Scan for the cell matching the given text and deliver its [x, y] coordinate at center. 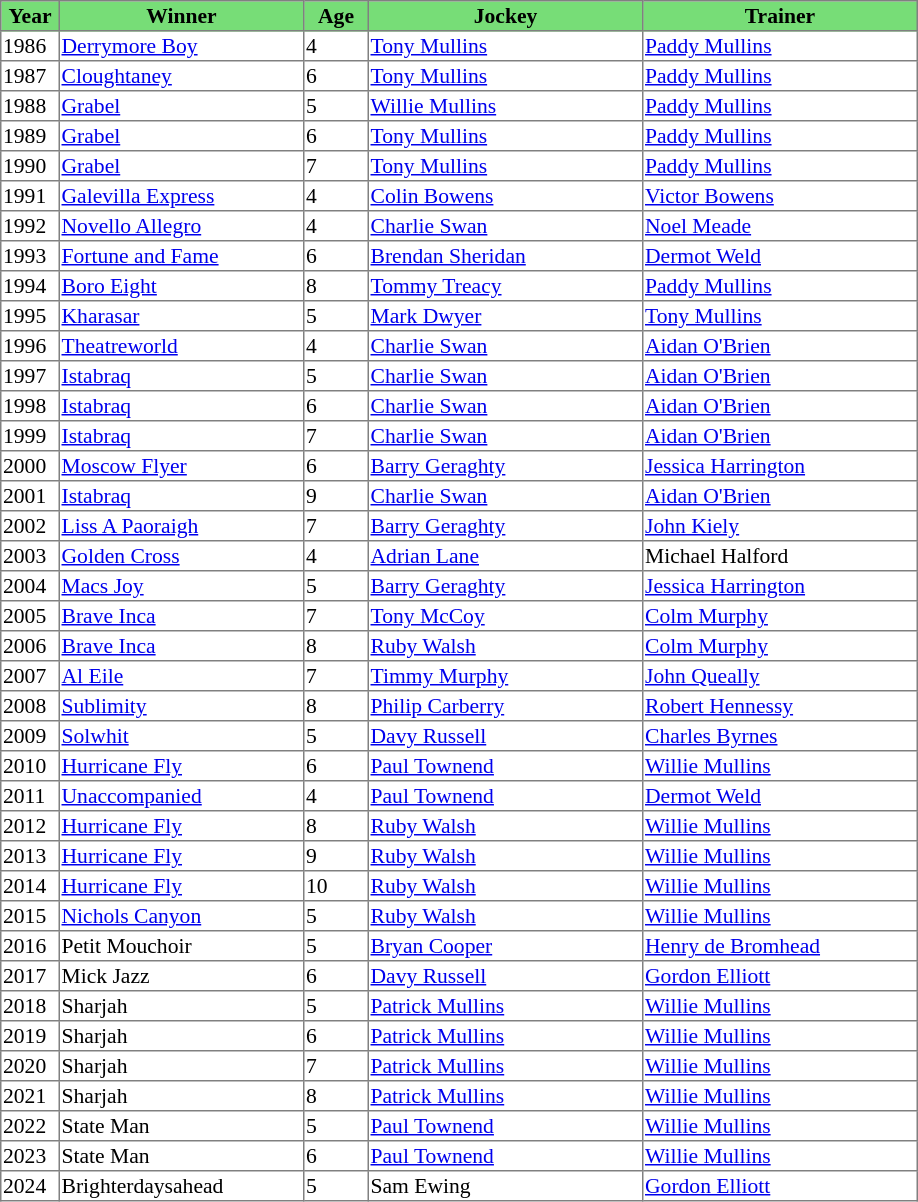
1997 [30, 376]
Moscow Flyer [181, 466]
Unaccompanied [181, 796]
Novello Allegro [181, 226]
Solwhit [181, 736]
Kharasar [181, 316]
2006 [30, 646]
Age [336, 16]
2004 [30, 586]
2024 [30, 1186]
Michael Halford [780, 556]
Theatreworld [181, 346]
Al Eile [181, 676]
2022 [30, 1126]
1999 [30, 436]
2003 [30, 556]
Boro Eight [181, 286]
2009 [30, 736]
Derrymore Boy [181, 46]
Mick Jazz [181, 976]
2011 [30, 796]
2021 [30, 1096]
Brighterdaysahead [181, 1186]
Nichols Canyon [181, 916]
Brendan Sheridan [505, 256]
1993 [30, 256]
Adrian Lane [505, 556]
Bryan Cooper [505, 946]
2012 [30, 826]
2008 [30, 706]
Tommy Treacy [505, 286]
2002 [30, 526]
1987 [30, 76]
2015 [30, 916]
Colin Bowens [505, 196]
2023 [30, 1156]
1992 [30, 226]
1994 [30, 286]
Henry de Bromhead [780, 946]
1986 [30, 46]
2005 [30, 616]
Mark Dwyer [505, 316]
Macs Joy [181, 586]
2013 [30, 856]
Noel Meade [780, 226]
Timmy Murphy [505, 676]
Trainer [780, 16]
John Kiely [780, 526]
2020 [30, 1066]
Tony McCoy [505, 616]
Sublimity [181, 706]
1995 [30, 316]
Petit Mouchoir [181, 946]
2019 [30, 1036]
1988 [30, 106]
John Queally [780, 676]
Charles Byrnes [780, 736]
Philip Carberry [505, 706]
1996 [30, 346]
2014 [30, 886]
1990 [30, 166]
Golden Cross [181, 556]
10 [336, 886]
2001 [30, 496]
1991 [30, 196]
Liss A Paoraigh [181, 526]
2010 [30, 766]
Year [30, 16]
1998 [30, 406]
Cloughtaney [181, 76]
Sam Ewing [505, 1186]
2016 [30, 946]
2018 [30, 1006]
Victor Bowens [780, 196]
2007 [30, 676]
Robert Hennessy [780, 706]
2017 [30, 976]
Galevilla Express [181, 196]
Winner [181, 16]
2000 [30, 466]
Jockey [505, 16]
1989 [30, 136]
Fortune and Fame [181, 256]
